Return (x, y) of the center of cell containing provided text 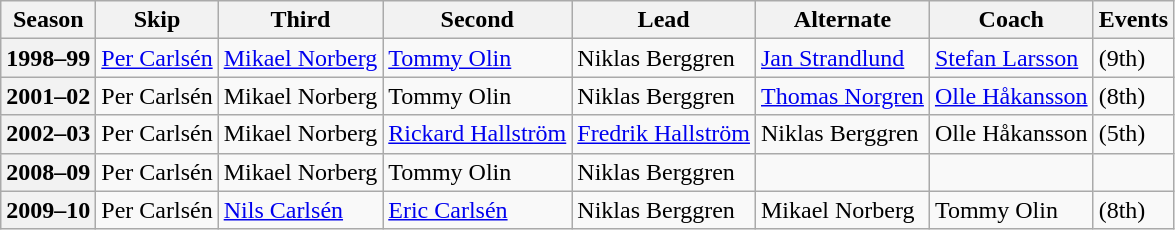
Alternate (842, 20)
Fredrik Hallström (664, 134)
Jan Strandlund (842, 58)
2002–03 (48, 134)
Skip (157, 20)
Second (478, 20)
Third (300, 20)
(5th) (1133, 134)
Thomas Norgren (842, 96)
2008–09 (48, 172)
Lead (664, 20)
2009–10 (48, 210)
Events (1133, 20)
2001–02 (48, 96)
Stefan Larsson (1011, 58)
(9th) (1133, 58)
Coach (1011, 20)
Nils Carlsén (300, 210)
Rickard Hallström (478, 134)
Season (48, 20)
Eric Carlsén (478, 210)
1998–99 (48, 58)
